Pinpoint the cell where the given text exists, returning its [X, Y] midpoint coordinate. 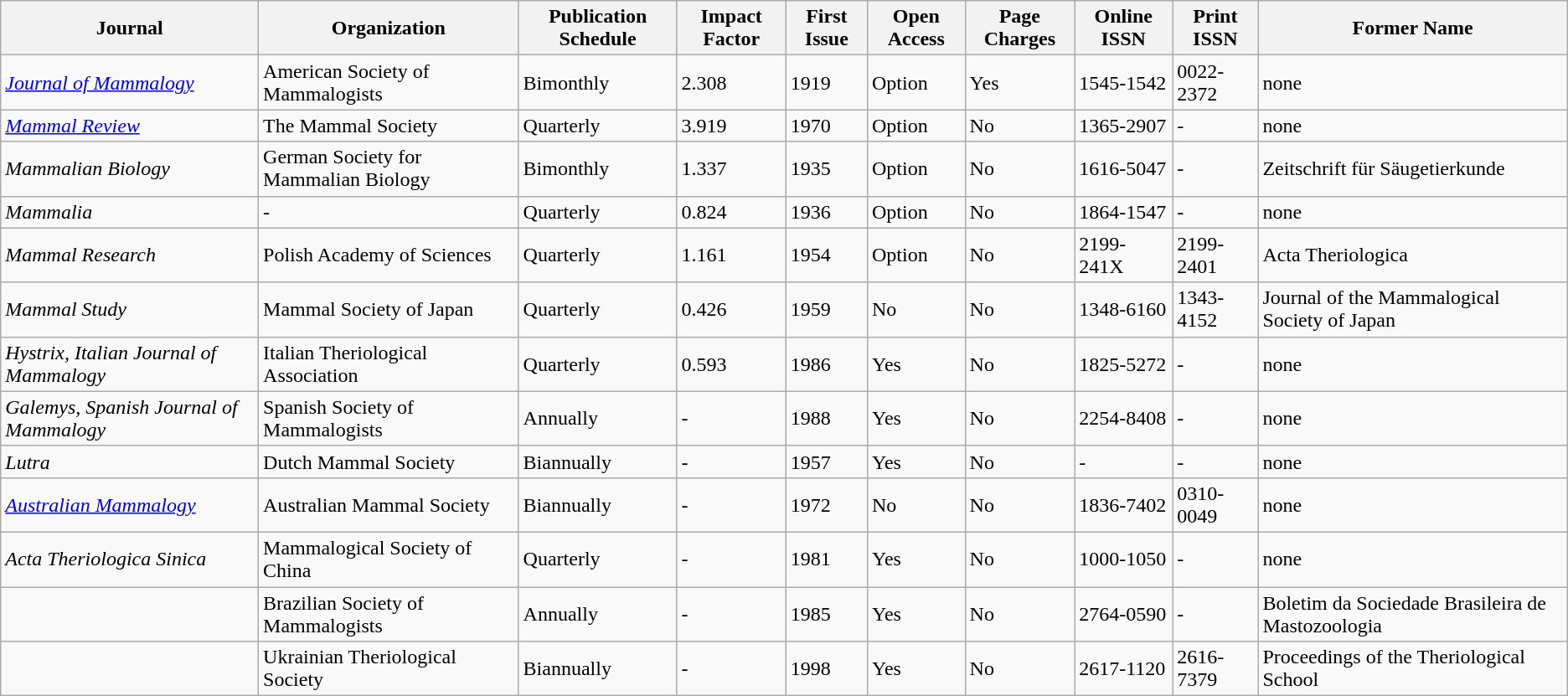
Mammalogical Society of China [389, 559]
1988 [826, 419]
Ukrainian Theriological Society [389, 668]
Journal of the Mammalogical Society of Japan [1412, 310]
1981 [826, 559]
1343-4152 [1215, 310]
1985 [826, 613]
2617-1120 [1124, 668]
Proceedings of the Theriological School [1412, 668]
Boletim da Sociedade Brasileira de Mastozoologia [1412, 613]
1825-5272 [1124, 363]
0022-2372 [1215, 82]
1959 [826, 310]
Journal of Mammalogy [130, 82]
2254-8408 [1124, 419]
Acta Theriologica Sinica [130, 559]
Spanish Society of Mammalogists [389, 419]
Mammal Society of Japan [389, 310]
Mammalian Biology [130, 169]
Online ISSN [1124, 28]
Page Charges [1020, 28]
Impact Factor [731, 28]
Mammal Research [130, 255]
Organization [389, 28]
2616-7379 [1215, 668]
1616-5047 [1124, 169]
2.308 [731, 82]
2764-0590 [1124, 613]
Dutch Mammal Society [389, 461]
1972 [826, 504]
Acta Theriologica [1412, 255]
1986 [826, 363]
Mammal Review [130, 126]
Galemys, Spanish Journal of Mammalogy [130, 419]
Hystrix, Italian Journal of Mammalogy [130, 363]
0.426 [731, 310]
German Society for Mammalian Biology [389, 169]
3.919 [731, 126]
1836-7402 [1124, 504]
Italian Theriological Association [389, 363]
1.161 [731, 255]
1864-1547 [1124, 212]
1000-1050 [1124, 559]
0310-0049 [1215, 504]
First Issue [826, 28]
Polish Academy of Sciences [389, 255]
Mammal Study [130, 310]
2199-2401 [1215, 255]
Zeitschrift für Säugetierkunde [1412, 169]
Open Access [916, 28]
Print ISSN [1215, 28]
Former Name [1412, 28]
0.824 [731, 212]
1348-6160 [1124, 310]
Mammalia [130, 212]
1970 [826, 126]
American Society of Mammalogists [389, 82]
1.337 [731, 169]
0.593 [731, 363]
1935 [826, 169]
1954 [826, 255]
Brazilian Society of Mammalogists [389, 613]
1919 [826, 82]
2199-241X [1124, 255]
Australian Mammal Society [389, 504]
1545-1542 [1124, 82]
1365-2907 [1124, 126]
Australian Mammalogy [130, 504]
Publication Schedule [598, 28]
1936 [826, 212]
Lutra [130, 461]
Journal [130, 28]
The Mammal Society [389, 126]
1998 [826, 668]
1957 [826, 461]
